Determine the [x, y] coordinate at the center of the cell enclosing the given text.  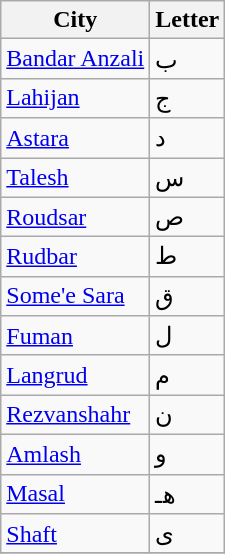
Talesh [76, 178]
Letter [188, 20]
ج [188, 98]
هـ [188, 494]
ص [188, 217]
ق [188, 296]
Shaft [76, 534]
Astara [76, 138]
Amlash [76, 454]
City [76, 20]
Fuman [76, 336]
Masal [76, 494]
ط [188, 257]
م [188, 375]
Some'e Sara [76, 296]
Rudbar [76, 257]
ى [188, 534]
د [188, 138]
ب [188, 59]
Roudsar [76, 217]
Langrud [76, 375]
Rezvanshahr [76, 415]
و [188, 454]
س [188, 178]
Bandar Anzali [76, 59]
Lahijan [76, 98]
ن [188, 415]
ل [188, 336]
